Find where the given text appears and provide that cell's center as (X, Y) coordinate. 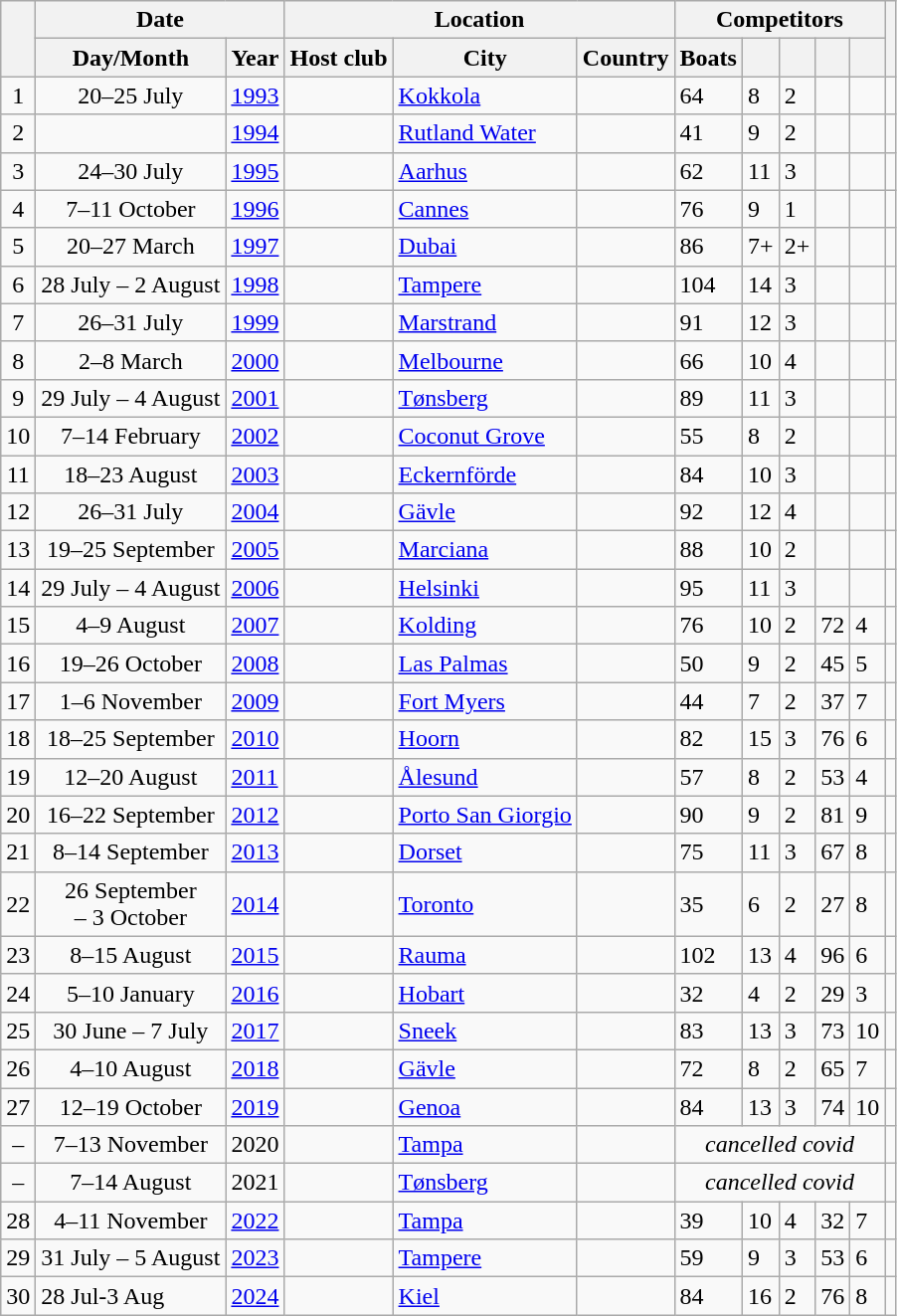
1998 (255, 284)
30 (18, 1296)
102 (708, 955)
83 (708, 1031)
19 (18, 777)
4–11 November (131, 1221)
2002 (255, 436)
7+ (760, 247)
1–6 November (131, 701)
74 (833, 1107)
18–25 September (131, 739)
20 (18, 815)
7–11 October (131, 209)
1997 (255, 247)
Hobart (485, 993)
22 (18, 903)
2024 (255, 1296)
Dorset (485, 852)
12–20 August (131, 777)
Date (160, 20)
2017 (255, 1031)
65 (833, 1068)
Sneek (485, 1031)
62 (708, 171)
8–14 September (131, 852)
2–8 March (131, 360)
81 (833, 815)
55 (708, 436)
12–19 October (131, 1107)
28 Jul-3 Aug (131, 1296)
18 (18, 739)
Fort Myers (485, 701)
2023 (255, 1258)
2013 (255, 852)
Country (626, 58)
104 (708, 284)
Las Palmas (485, 663)
20–25 July (131, 95)
96 (833, 955)
19–25 September (131, 550)
2+ (798, 247)
24–30 July (131, 171)
2008 (255, 663)
26 September – 3 October (131, 903)
20–27 March (131, 247)
91 (708, 322)
7–14 February (131, 436)
8–15 August (131, 955)
Porto San Giorgio (485, 815)
2010 (255, 739)
2014 (255, 903)
Ålesund (485, 777)
41 (708, 133)
Cannes (485, 209)
73 (833, 1031)
67 (833, 852)
Dubai (485, 247)
95 (708, 588)
25 (18, 1031)
92 (708, 512)
64 (708, 95)
Rutland Water (485, 133)
4–10 August (131, 1068)
Helsinki (485, 588)
2019 (255, 1107)
Melbourne (485, 360)
16–22 September (131, 815)
2004 (255, 512)
Aarhus (485, 171)
18–23 August (131, 474)
19–26 October (131, 663)
7–14 August (131, 1183)
2022 (255, 1221)
2020 (255, 1145)
Hoorn (485, 739)
26 (18, 1068)
Year (255, 58)
82 (708, 739)
17 (18, 701)
44 (708, 701)
21 (18, 852)
2007 (255, 626)
5–10 January (131, 993)
28 (18, 1221)
2005 (255, 550)
86 (708, 247)
Kiel (485, 1296)
4–9 August (131, 626)
Rauma (485, 955)
1994 (255, 133)
Marciana (485, 550)
2012 (255, 815)
2006 (255, 588)
50 (708, 663)
2018 (255, 1068)
57 (708, 777)
30 June – 7 July (131, 1031)
Location (479, 20)
59 (708, 1258)
66 (708, 360)
31 July – 5 August (131, 1258)
23 (18, 955)
24 (18, 993)
28 July – 2 August (131, 284)
1995 (255, 171)
2001 (255, 398)
88 (708, 550)
Marstrand (485, 322)
2015 (255, 955)
Toronto (485, 903)
35 (708, 903)
2021 (255, 1183)
Coconut Grove (485, 436)
1993 (255, 95)
Host club (338, 58)
45 (833, 663)
39 (708, 1221)
2016 (255, 993)
Genoa (485, 1107)
Kolding (485, 626)
2009 (255, 701)
75 (708, 852)
Competitors (780, 20)
89 (708, 398)
Kokkola (485, 95)
2011 (255, 777)
90 (708, 815)
1999 (255, 322)
2000 (255, 360)
Eckernförde (485, 474)
City (485, 58)
1996 (255, 209)
37 (833, 701)
7–13 November (131, 1145)
2003 (255, 474)
Day/Month (131, 58)
Boats (708, 58)
